For the text-containing cell, return its midpoint in [x, y] coordinate format. 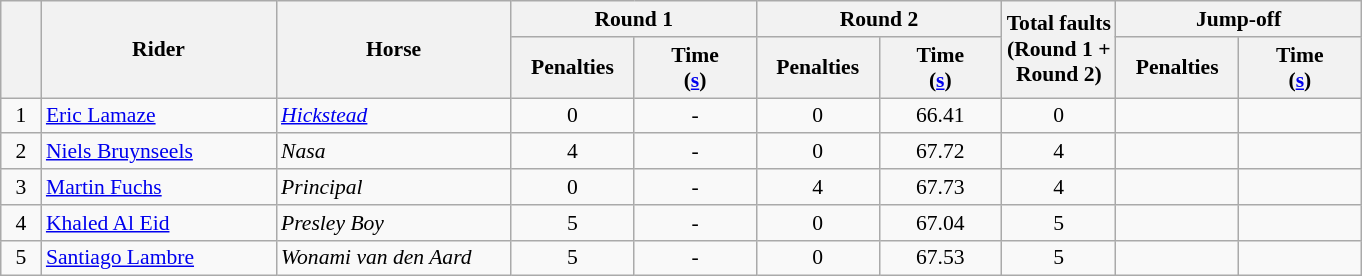
Santiago Lambre [158, 258]
Martin Fuchs [158, 187]
2 [21, 152]
Khaled Al Eid [158, 223]
Horse [394, 50]
Rider [158, 50]
67.73 [940, 187]
67.04 [940, 223]
Niels Bruynseels [158, 152]
3 [21, 187]
67.72 [940, 152]
Round 1 [634, 19]
Jump-off [1238, 19]
1 [21, 116]
Nasa [394, 152]
Presley Boy [394, 223]
67.53 [940, 258]
Round 2 [878, 19]
Hickstead [394, 116]
Principal [394, 187]
66.41 [940, 116]
Wonami van den Aard [394, 258]
Eric Lamaze [158, 116]
Total faults(Round 1 +Round 2) [1059, 50]
